For the text-containing cell, return its midpoint in (X, Y) coordinate format. 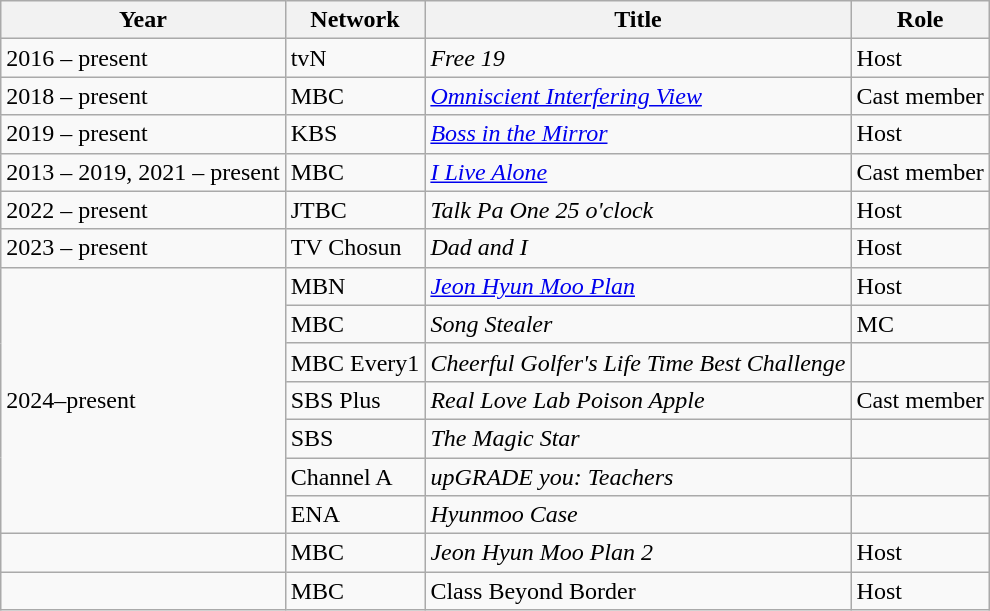
TV Chosun (355, 248)
SBS (355, 438)
Channel A (355, 477)
Jeon Hyun Moo Plan (638, 286)
2018 – present (143, 96)
Network (355, 20)
Boss in the Mirror (638, 134)
JTBC (355, 210)
2024–present (143, 400)
2019 – present (143, 134)
2022 – present (143, 210)
Real Love Lab Poison Apple (638, 400)
MBC Every1 (355, 362)
upGRADE you: Teachers (638, 477)
Song Stealer (638, 324)
2013 – 2019, 2021 – present (143, 172)
SBS Plus (355, 400)
MC (920, 324)
Role (920, 20)
Omniscient Interfering View (638, 96)
I Live Alone (638, 172)
Title (638, 20)
Hyunmoo Case (638, 515)
The Magic Star (638, 438)
Jeon Hyun Moo Plan 2 (638, 553)
ENA (355, 515)
tvN (355, 58)
MBN (355, 286)
KBS (355, 134)
Dad and I (638, 248)
Year (143, 20)
2016 – present (143, 58)
Class Beyond Border (638, 591)
Talk Pa One 25 o'clock (638, 210)
2023 – present (143, 248)
Free 19 (638, 58)
Cheerful Golfer's Life Time Best Challenge (638, 362)
